Determine the (X, Y) coordinate at the center of the cell enclosing the given text.  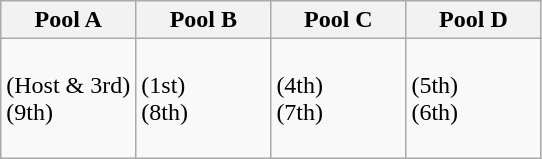
Pool A (68, 20)
(1st) (8th) (204, 98)
Pool D (474, 20)
(4th) (7th) (338, 98)
(Host & 3rd) (9th) (68, 98)
Pool B (204, 20)
Pool C (338, 20)
(5th) (6th) (474, 98)
